Output the (X, Y) coordinate of the center of the cell containing the given text.  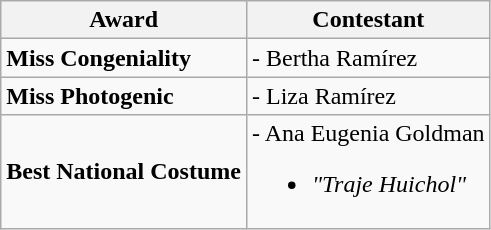
Best National Costume (124, 172)
Miss Photogenic (124, 96)
Award (124, 20)
Miss Congeniality (124, 58)
- Ana Eugenia Goldman"Traje Huichol" (368, 172)
Contestant (368, 20)
- Liza Ramírez (368, 96)
- Bertha Ramírez (368, 58)
